Pinpoint the cell where the given text exists, returning its [x, y] midpoint coordinate. 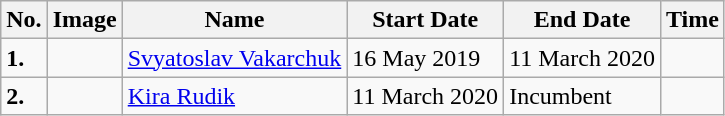
Svyatoslav Vakarchuk [234, 58]
2. [24, 96]
Incumbent [582, 96]
Time [692, 20]
Image [84, 20]
Kira Rudik [234, 96]
16 May 2019 [426, 58]
No. [24, 20]
1. [24, 58]
Name [234, 20]
Start Date [426, 20]
End Date [582, 20]
